For the text-containing cell, return its midpoint in (x, y) coordinate format. 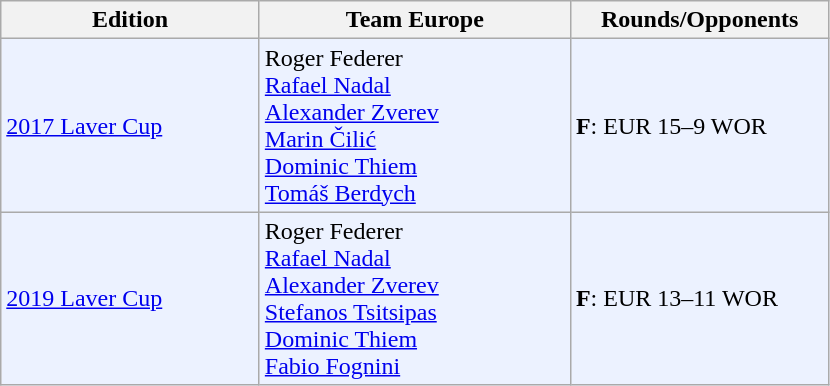
Rounds/Opponents (700, 20)
Team Europe (414, 20)
F: EUR 15–9 WOR (700, 126)
Roger Federer Rafael Nadal Alexander Zverev Marin Čilić Dominic Thiem Tomáš Berdych (414, 126)
Edition (130, 20)
F: EUR 13–11 WOR (700, 298)
2017 Laver Cup (130, 126)
Roger Federer Rafael Nadal Alexander Zverev Stefanos Tsitsipas Dominic Thiem Fabio Fognini (414, 298)
2019 Laver Cup (130, 298)
